Search for the cell housing the specified text and yield its (X, Y) center coordinate. 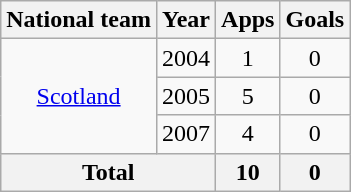
1 (248, 58)
Goals (315, 20)
2005 (186, 96)
4 (248, 134)
Total (108, 172)
National team (79, 20)
2007 (186, 134)
Year (186, 20)
10 (248, 172)
5 (248, 96)
Apps (248, 20)
Scotland (79, 96)
2004 (186, 58)
